From the cell containing the given text, extract its center point as [X, Y] coordinate. 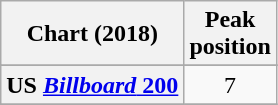
7 [230, 85]
US Billboard 200 [92, 85]
Peak position [230, 34]
Chart (2018) [92, 34]
